Return the (X, Y) coordinate for the center point of the cell that contains the specified text.  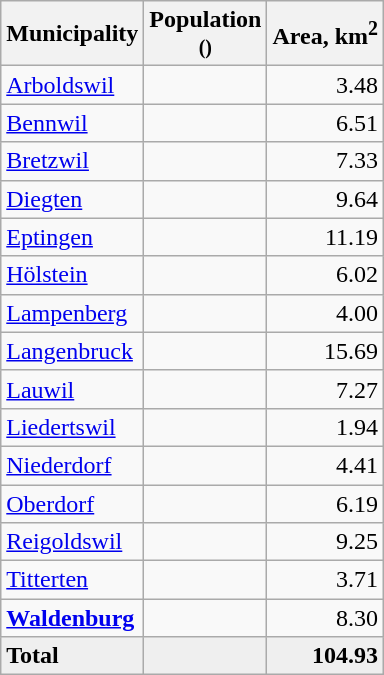
6.19 (326, 503)
Area, km2 (326, 34)
Niederdorf (72, 465)
4.00 (326, 313)
11.19 (326, 237)
4.41 (326, 465)
6.02 (326, 275)
Population() (206, 34)
7.27 (326, 389)
Lampenberg (72, 313)
Eptingen (72, 237)
9.64 (326, 199)
Waldenburg (72, 618)
Bretzwil (72, 161)
7.33 (326, 161)
Hölstein (72, 275)
3.48 (326, 85)
9.25 (326, 542)
15.69 (326, 351)
3.71 (326, 580)
Oberdorf (72, 503)
1.94 (326, 427)
Bennwil (72, 123)
Langenbruck (72, 351)
Lauwil (72, 389)
6.51 (326, 123)
Municipality (72, 34)
8.30 (326, 618)
Arboldswil (72, 85)
Reigoldswil (72, 542)
Diegten (72, 199)
Total (72, 656)
Titterten (72, 580)
104.93 (326, 656)
Liedertswil (72, 427)
